Capture the cell that displays the provided text and extract its (X, Y) central coordinate. 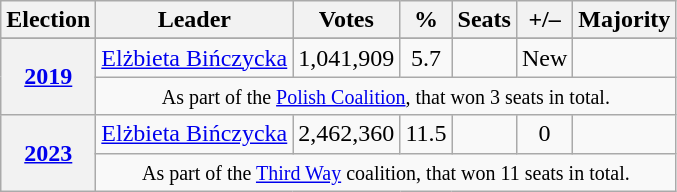
Majority (624, 20)
As part of the Third Way coalition, that won 11 seats in total. (386, 172)
11.5 (426, 134)
0 (544, 134)
2019 (48, 77)
1,041,909 (346, 58)
% (426, 20)
2023 (48, 153)
5.7 (426, 58)
Votes (346, 20)
Seats (484, 20)
Leader (194, 20)
New (544, 58)
+/– (544, 20)
As part of the Polish Coalition, that won 3 seats in total. (386, 96)
2,462,360 (346, 134)
Election (48, 20)
